Return [X, Y] of the center of cell containing provided text 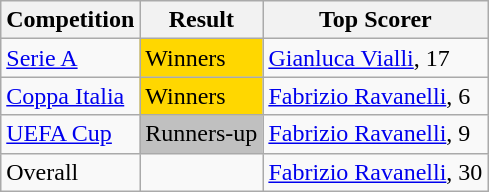
Overall [70, 172]
Top Scorer [376, 20]
Fabrizio Ravanelli, 9 [376, 134]
Result [202, 20]
Competition [70, 20]
UEFA Cup [70, 134]
Coppa Italia [70, 96]
Gianluca Vialli, 17 [376, 58]
Fabrizio Ravanelli, 30 [376, 172]
Serie A [70, 58]
Fabrizio Ravanelli, 6 [376, 96]
Runners-up [202, 134]
